Capture the cell that displays the provided text and extract its (X, Y) central coordinate. 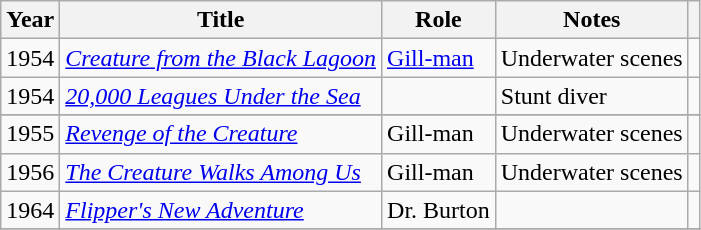
1964 (30, 210)
20,000 Leagues Under the Sea (221, 96)
Year (30, 20)
Role (439, 20)
The Creature Walks Among Us (221, 172)
Creature from the Black Lagoon (221, 58)
1956 (30, 172)
Dr. Burton (439, 210)
Stunt diver (592, 96)
Title (221, 20)
Notes (592, 20)
1955 (30, 134)
Flipper's New Adventure (221, 210)
Revenge of the Creature (221, 134)
